Pinpoint the cell where the given text exists, returning its (x, y) midpoint coordinate. 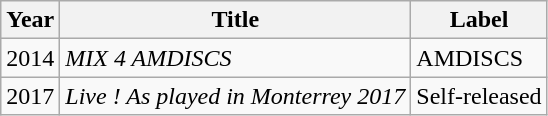
2014 (30, 58)
Label (479, 20)
AMDISCS (479, 58)
Title (236, 20)
Year (30, 20)
Live ! As played in Monterrey 2017 (236, 96)
2017 (30, 96)
Self-released (479, 96)
MIX 4 AMDISCS (236, 58)
